Find where the given text appears and provide that cell's center as (X, Y) coordinate. 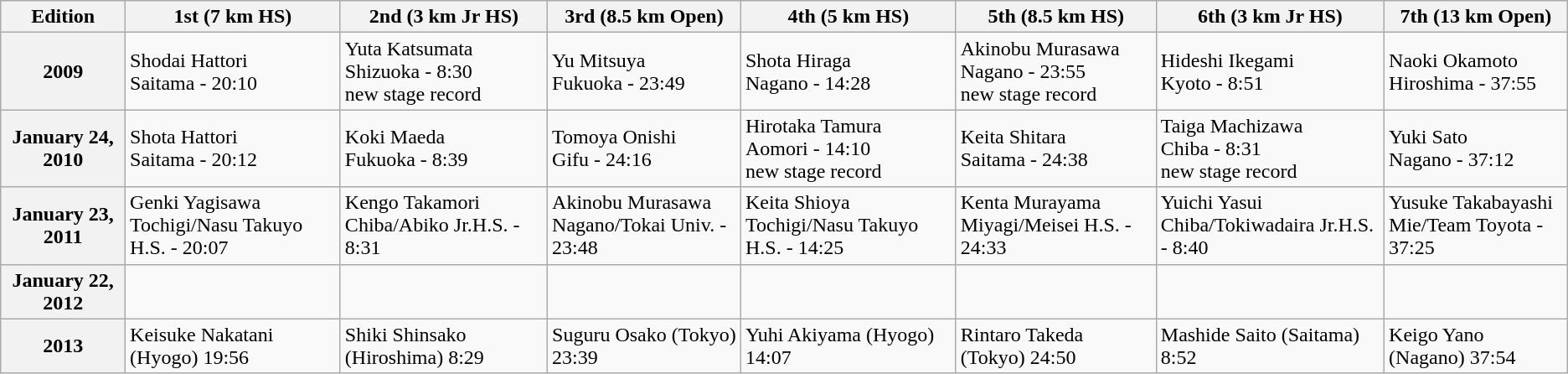
Keita Shitara Saitama - 24:38 (1055, 148)
Suguru Osako (Tokyo) 23:39 (645, 345)
Yusuke TakabayashiMie/Team Toyota - 37:25 (1476, 226)
5th (8.5 km HS) (1055, 17)
4th (5 km HS) (848, 17)
Genki YagisawaTochigi/Nasu Takuyo H.S. - 20:07 (233, 226)
Shiki Shinsako (Hiroshima) 8:29 (444, 345)
Yuki Sato Nagano - 37:12 (1476, 148)
Shota HiragaNagano - 14:28 (848, 71)
Keita ShioyaTochigi/Nasu Takuyo H.S. - 14:25 (848, 226)
6th (3 km Jr HS) (1270, 17)
2009 (64, 71)
7th (13 km Open) (1476, 17)
Koki Maeda Fukuoka - 8:39 (444, 148)
Rintaro Takeda (Tokyo) 24:50 (1055, 345)
Yuhi Akiyama (Hyogo) 14:07 (848, 345)
January 22, 2012 (64, 292)
Mashide Saito (Saitama) 8:52 (1270, 345)
2013 (64, 345)
Keigo Yano (Nagano) 37:54 (1476, 345)
Akinobu MurasawaNagano - 23:55new stage record (1055, 71)
Tomoya Onishi Gifu - 24:16 (645, 148)
January 23, 2011 (64, 226)
Shodai HattoriSaitama - 20:10 (233, 71)
2nd (3 km Jr HS) (444, 17)
Naoki OkamotoHiroshima - 37:55 (1476, 71)
Edition (64, 17)
Kenta MurayamaMiyagi/Meisei H.S. - 24:33 (1055, 226)
Yuichi YasuiChiba/Tokiwadaira Jr.H.S. - 8:40 (1270, 226)
Akinobu MurasawaNagano/Tokai Univ. - 23:48 (645, 226)
Hirotaka Tamura Aomori - 14:10new stage record (848, 148)
Yu MitsuyaFukuoka - 23:49 (645, 71)
January 24, 2010 (64, 148)
1st (7 km HS) (233, 17)
3rd (8.5 km Open) (645, 17)
Hideshi IkegamiKyoto - 8:51 (1270, 71)
Shota Hattori Saitama - 20:12 (233, 148)
Kengo TakamoriChiba/Abiko Jr.H.S. - 8:31 (444, 226)
Yuta KatsumataShizuoka - 8:30 new stage record (444, 71)
Keisuke Nakatani (Hyogo) 19:56 (233, 345)
Taiga Machizawa Chiba - 8:31new stage record (1270, 148)
